Locate the cell with the specified text and output its (x, y) center coordinate. 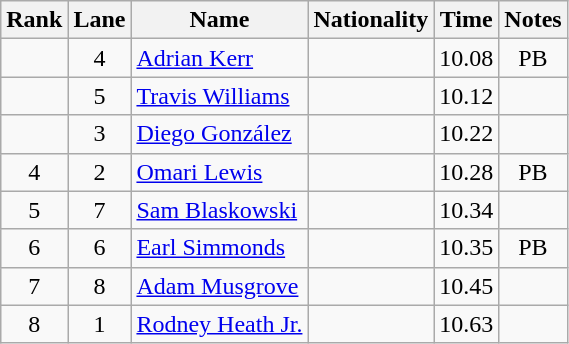
10.63 (466, 324)
10.35 (466, 248)
10.34 (466, 210)
10.08 (466, 58)
1 (100, 324)
Travis Williams (220, 96)
Adam Musgrove (220, 286)
Earl Simmonds (220, 248)
Name (220, 20)
Nationality (371, 20)
10.12 (466, 96)
10.28 (466, 172)
Rank (34, 20)
Lane (100, 20)
10.22 (466, 134)
Omari Lewis (220, 172)
Time (466, 20)
Rodney Heath Jr. (220, 324)
Sam Blaskowski (220, 210)
Adrian Kerr (220, 58)
Notes (533, 20)
3 (100, 134)
2 (100, 172)
10.45 (466, 286)
Diego González (220, 134)
